Return (x, y) of the center of cell containing provided text 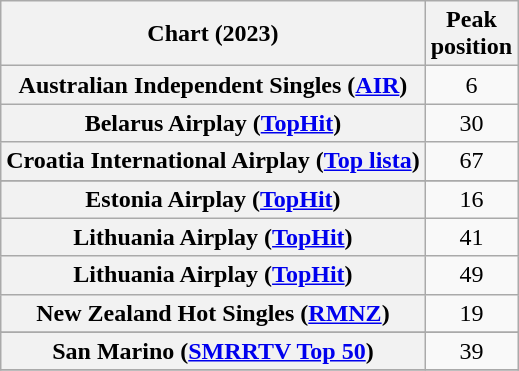
41 (471, 237)
Croatia International Airplay (Top lista) (213, 161)
39 (471, 351)
49 (471, 275)
67 (471, 161)
Australian Independent Singles (AIR) (213, 85)
30 (471, 123)
6 (471, 85)
16 (471, 199)
Belarus Airplay (TopHit) (213, 123)
San Marino (SMRRTV Top 50) (213, 351)
Estonia Airplay (TopHit) (213, 199)
New Zealand Hot Singles (RMNZ) (213, 313)
19 (471, 313)
Chart (2023) (213, 34)
Peakposition (471, 34)
